For the text-containing cell, return its midpoint in [X, Y] coordinate format. 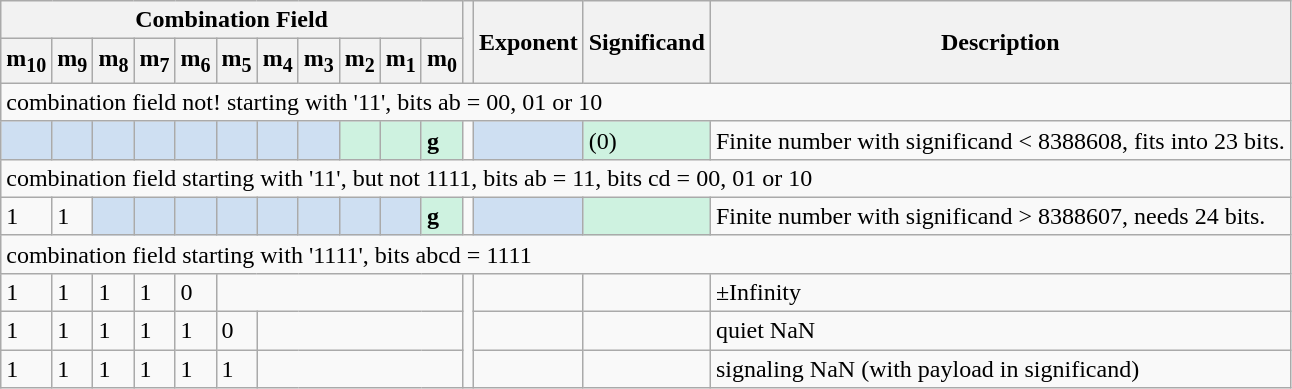
m0 [442, 61]
±Infinity [1000, 292]
Exponent [528, 42]
Finite number with significand < 8388608, fits into 23 bits. [1000, 140]
Description [1000, 42]
m6 [196, 61]
m5 [236, 61]
m3 [318, 61]
m10 [26, 61]
combination field not! starting with '11', bits ab = 00, 01 or 10 [646, 102]
Finite number with significand > 8388607, needs 24 bits. [1000, 216]
Combination Field [232, 20]
Significand [646, 42]
m7 [154, 61]
m2 [360, 61]
m9 [72, 61]
signaling NaN (with payload in significand) [1000, 369]
m8 [114, 61]
quiet NaN [1000, 331]
(0) [646, 140]
m1 [400, 61]
m4 [278, 61]
combination field starting with '11', but not 1111, bits ab = 11, bits cd = 00, 01 or 10 [646, 178]
combination field starting with '1111', bits abcd = 1111 [646, 254]
